Locate the cell with the specified text and output its [x, y] center coordinate. 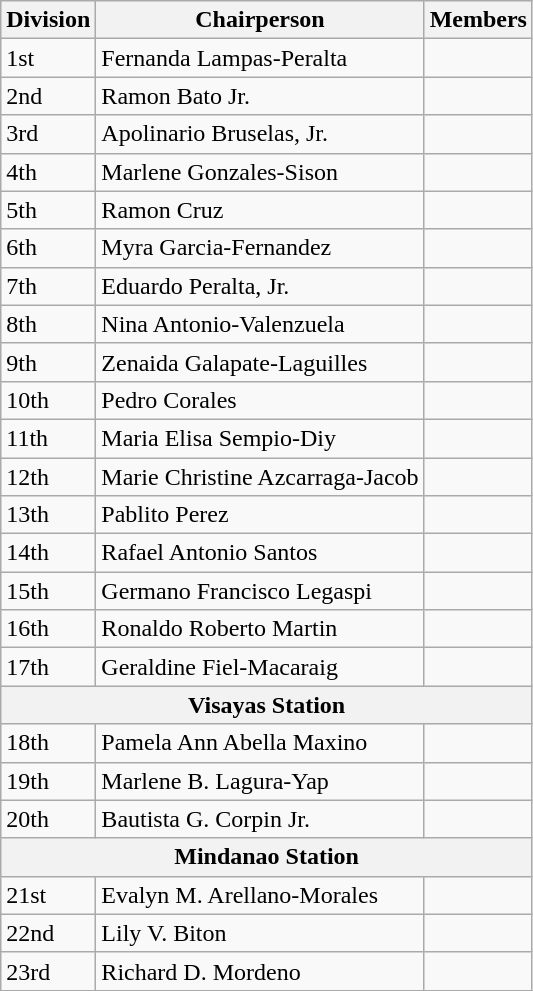
12th [48, 477]
20th [48, 819]
9th [48, 362]
17th [48, 667]
5th [48, 210]
Fernanda Lampas-Peralta [260, 58]
21st [48, 895]
10th [48, 400]
Nina Antonio-Valenzuela [260, 324]
Division [48, 20]
Ramon Cruz [260, 210]
Myra Garcia-Fernandez [260, 248]
Pamela Ann Abella Maxino [260, 743]
6th [48, 248]
Mindanao Station [267, 857]
4th [48, 172]
8th [48, 324]
Bautista G. Corpin Jr. [260, 819]
18th [48, 743]
Pedro Corales [260, 400]
Rafael Antonio Santos [260, 553]
Zenaida Galapate-Laguilles [260, 362]
Ronaldo Roberto Martin [260, 629]
13th [48, 515]
7th [48, 286]
Maria Elisa Sempio-Diy [260, 438]
19th [48, 781]
Richard D. Mordeno [260, 971]
Visayas Station [267, 705]
14th [48, 553]
22nd [48, 933]
Marlene B. Lagura-Yap [260, 781]
3rd [48, 134]
Members [478, 20]
Germano Francisco Legaspi [260, 591]
2nd [48, 96]
Geraldine Fiel-Macaraig [260, 667]
Lily V. Biton [260, 933]
Marie Christine Azcarraga-Jacob [260, 477]
1st [48, 58]
23rd [48, 971]
Chairperson [260, 20]
Ramon Bato Jr. [260, 96]
Marlene Gonzales-Sison [260, 172]
16th [48, 629]
Apolinario Bruselas, Jr. [260, 134]
15th [48, 591]
Evalyn M. Arellano-Morales [260, 895]
Pablito Perez [260, 515]
11th [48, 438]
Eduardo Peralta, Jr. [260, 286]
